Capture the cell that displays the provided text and extract its [X, Y] central coordinate. 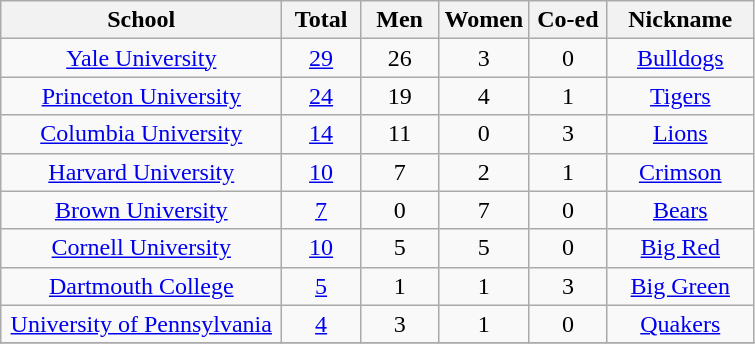
Princeton University [142, 96]
Big Red [680, 248]
Columbia University [142, 134]
Women [484, 20]
Quakers [680, 324]
Nickname [680, 20]
Tigers [680, 96]
Yale University [142, 58]
11 [400, 134]
Co-ed [568, 20]
School [142, 20]
19 [400, 96]
Bulldogs [680, 58]
Big Green [680, 286]
Bears [680, 210]
26 [400, 58]
24 [322, 96]
Cornell University [142, 248]
29 [322, 58]
2 [484, 172]
Dartmouth College [142, 286]
Lions [680, 134]
14 [322, 134]
Brown University [142, 210]
Men [400, 20]
University of Pennsylvania [142, 324]
Harvard University [142, 172]
Total [322, 20]
Crimson [680, 172]
